Identify which cell holds the provided text, then report its (x, y) central coordinate. 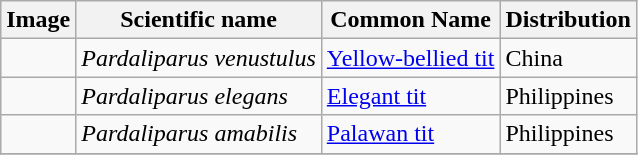
Scientific name (199, 20)
Distribution (568, 20)
Elegant tit (410, 96)
Pardaliparus amabilis (199, 134)
Image (38, 20)
Yellow-bellied tit (410, 58)
Pardaliparus elegans (199, 96)
Palawan tit (410, 134)
Pardaliparus venustulus (199, 58)
Common Name (410, 20)
China (568, 58)
